Find where the given text appears and provide that cell's center as (x, y) coordinate. 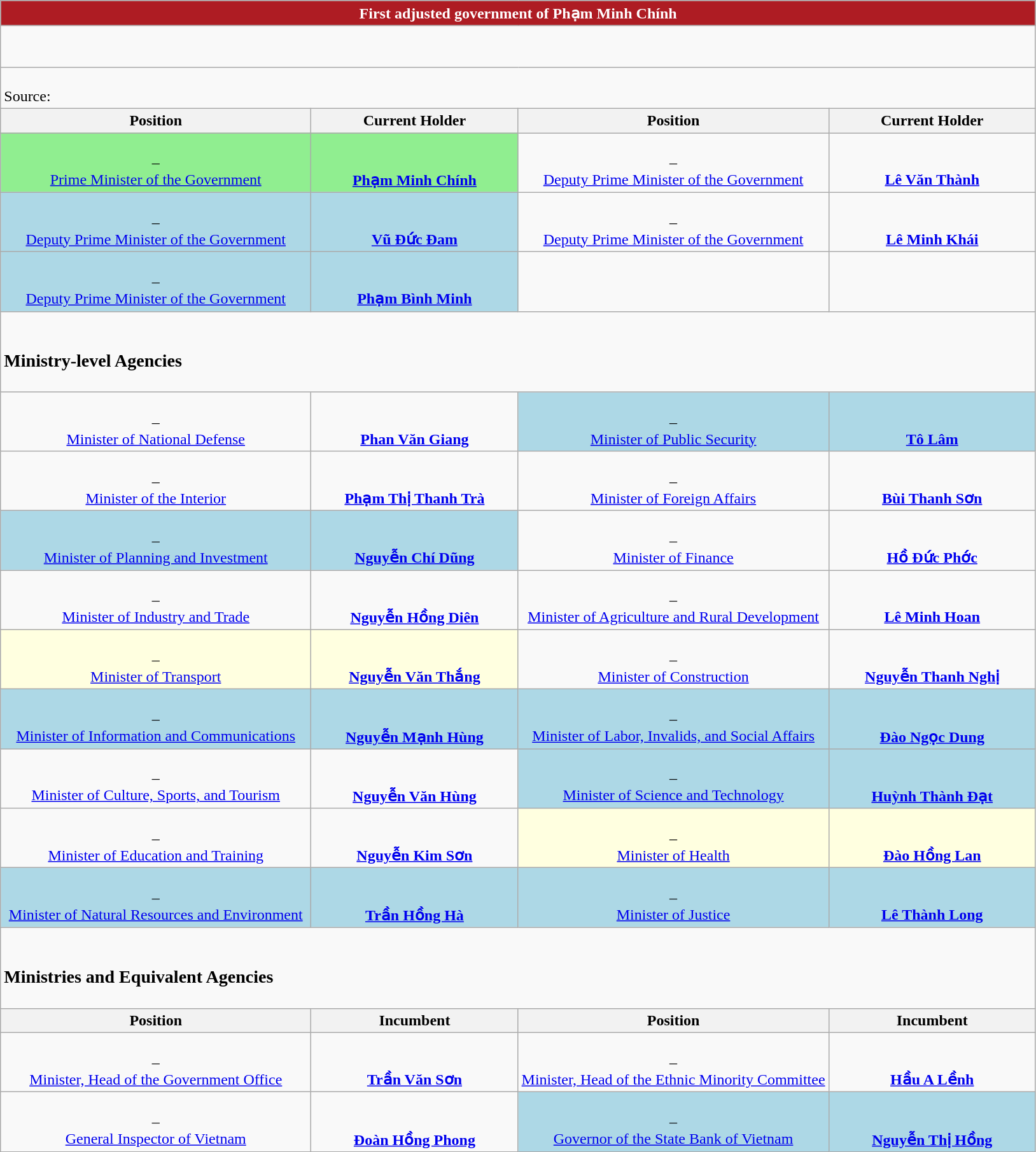
First adjusted government of Phạm Minh Chính (518, 13)
Bùi Thanh Sơn (932, 481)
–Minister of Science and Technology (673, 778)
Phạm Thị Thanh Trà (415, 481)
Phạm Bình Minh (415, 282)
– Governor of the State Bank of Vietnam (673, 1122)
–Minister of Labor, Invalids, and Social Affairs (673, 719)
Phạm Minh Chính (415, 162)
–Minister of Foreign Affairs (673, 481)
Trần Văn Sơn (415, 1062)
Huỳnh Thành Đạt (932, 778)
–Minister of the Interior (156, 481)
– Minister, Head of the Government Office (156, 1062)
Ministries and Equivalent Agencies (518, 967)
Đào Ngọc Dung (932, 719)
–Minister of Industry and Trade (156, 600)
–Minister of Culture, Sports, and Tourism (156, 778)
–Minister of Finance (673, 540)
Tô Lâm (932, 421)
Hồ Đức Phớc (932, 540)
Nguyễn Thị Hồng (932, 1122)
Nguyễn Mạnh Hùng (415, 719)
–Minister of Information and Communications (156, 719)
Source: (518, 88)
Phan Văn Giang (415, 421)
–Minister of Justice (673, 897)
Lê Minh Khái (932, 222)
–Minister of Natural Resources and Environment (156, 897)
– Minister, Head of the Ethnic Minority Committee (673, 1062)
Lê Thành Long (932, 897)
–Minister of Health (673, 838)
–Prime Minister of the Government (156, 162)
Lê Minh Hoan (932, 600)
–Minister of National Defense (156, 421)
–Minister of Public Security (673, 421)
Nguyễn Kim Sơn (415, 838)
Nguyễn Hồng Diên (415, 600)
Nguyễn Văn Hùng (415, 778)
–Minister of Construction (673, 659)
Đoàn Hồng Phong (415, 1122)
Trần Hồng Hà (415, 897)
–Minister of Education and Training (156, 838)
Hầu A Lềnh (932, 1062)
Nguyễn Văn Thắng (415, 659)
Đào Hồng Lan (932, 838)
Ministry-level Agencies (518, 351)
– General Inspector of Vietnam (156, 1122)
–Minister of Agriculture and Rural Development (673, 600)
Nguyễn Thanh Nghị (932, 659)
–Minister of Planning and Investment (156, 540)
–Minister of Transport (156, 659)
Lê Văn Thành (932, 162)
Vũ Đức Đam (415, 222)
Nguyễn Chí Dũng (415, 540)
